Return [x, y] of the center of cell containing provided text 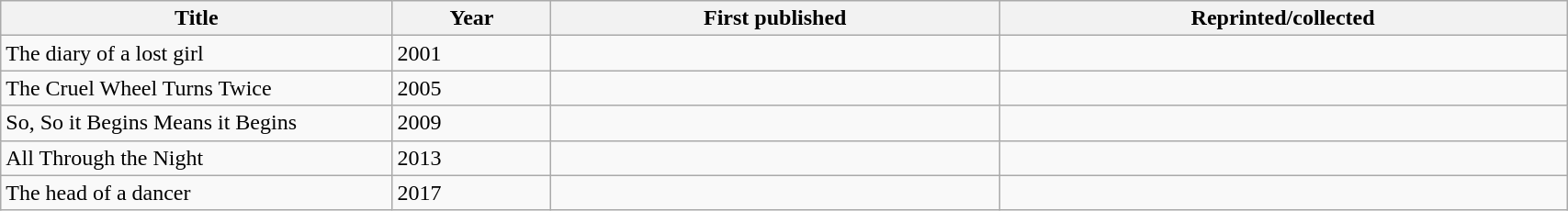
2017 [472, 193]
2009 [472, 123]
So, So it Begins Means it Begins [197, 123]
2001 [472, 53]
The head of a dancer [197, 193]
The Cruel Wheel Turns Twice [197, 88]
2013 [472, 158]
Title [197, 18]
Year [472, 18]
2005 [472, 88]
First published [775, 18]
All Through the Night [197, 158]
The diary of a lost girl [197, 53]
Reprinted/collected [1283, 18]
